Provide the [X, Y] coordinate of the cell's center where the given text is located.  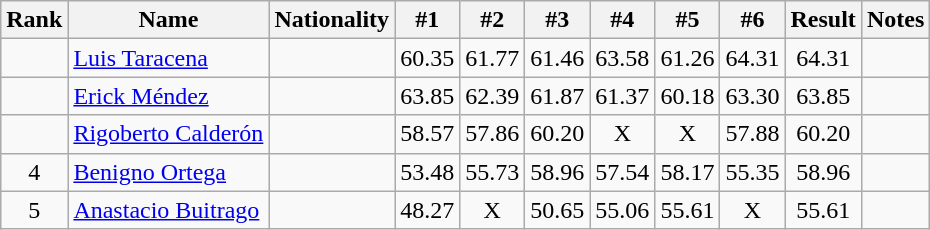
50.65 [558, 210]
63.30 [752, 96]
61.77 [492, 58]
60.18 [688, 96]
Name [168, 20]
58.57 [428, 134]
61.26 [688, 58]
4 [34, 172]
Luis Taracena [168, 58]
55.06 [622, 210]
48.27 [428, 210]
61.37 [622, 96]
55.35 [752, 172]
62.39 [492, 96]
61.87 [558, 96]
Nationality [332, 20]
55.73 [492, 172]
63.58 [622, 58]
#2 [492, 20]
#6 [752, 20]
57.86 [492, 134]
57.88 [752, 134]
Result [823, 20]
57.54 [622, 172]
Erick Méndez [168, 96]
Notes [895, 20]
Rigoberto Calderón [168, 134]
Benigno Ortega [168, 172]
#4 [622, 20]
Anastacio Buitrago [168, 210]
#1 [428, 20]
61.46 [558, 58]
53.48 [428, 172]
#3 [558, 20]
#5 [688, 20]
58.17 [688, 172]
5 [34, 210]
Rank [34, 20]
60.35 [428, 58]
